Capture the cell that displays the provided text and extract its [x, y] central coordinate. 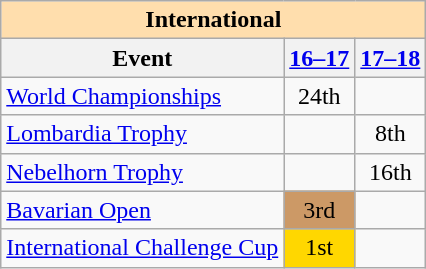
3rd [320, 210]
Nebelhorn Trophy [142, 172]
World Championships [142, 96]
1st [320, 248]
24th [320, 96]
17–18 [390, 58]
International [214, 20]
8th [390, 134]
Bavarian Open [142, 210]
Lombardia Trophy [142, 134]
Event [142, 58]
International Challenge Cup [142, 248]
16th [390, 172]
16–17 [320, 58]
